Locate the cell with the specified text and output its (X, Y) center coordinate. 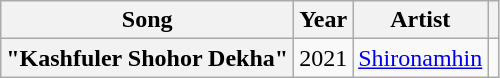
Song (148, 20)
"Kashfuler Shohor Dekha" (148, 58)
2021 (324, 58)
Year (324, 20)
Shironamhin (420, 58)
Artist (420, 20)
